Return [x, y] of the center of cell containing provided text 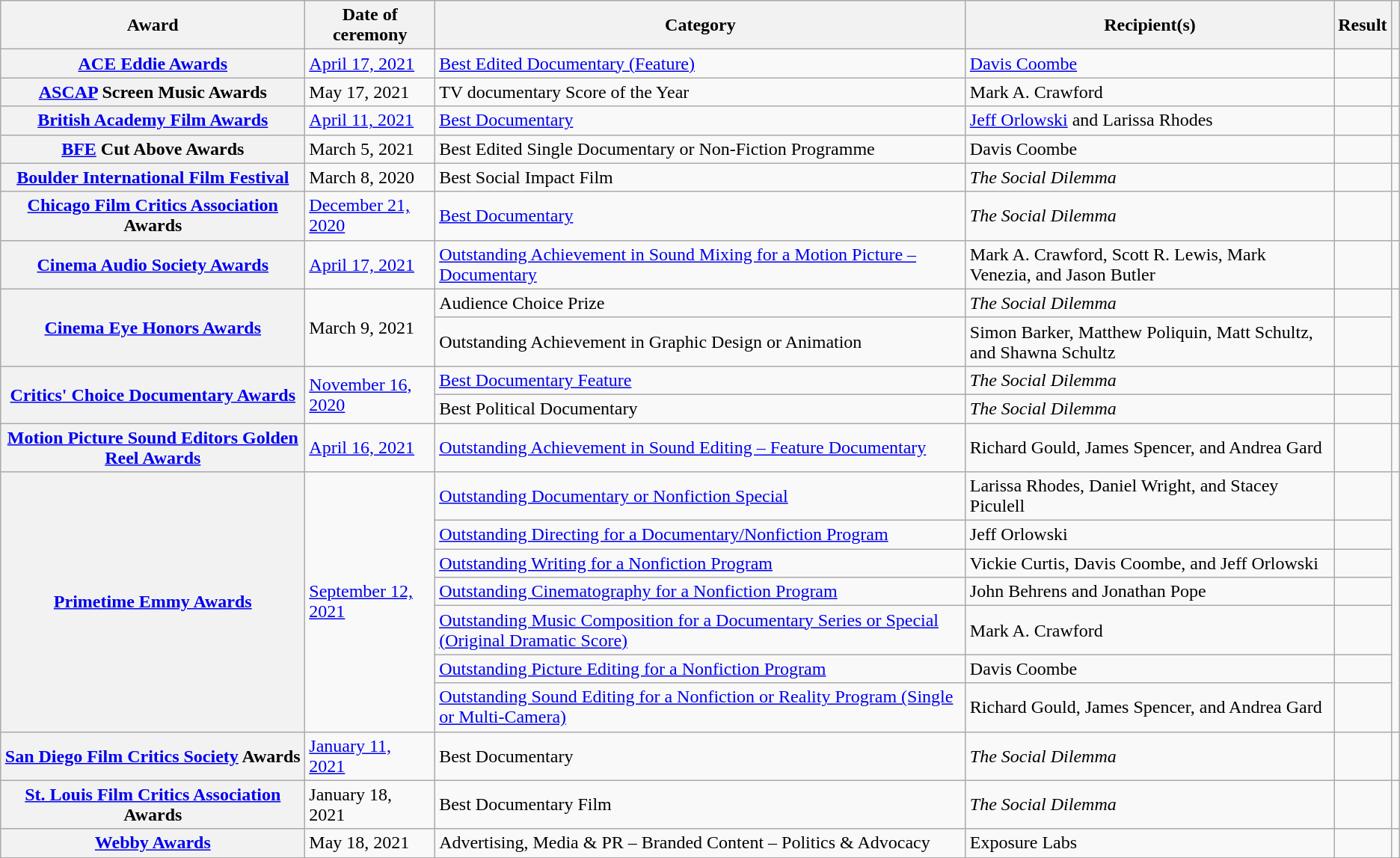
Outstanding Music Composition for a Documentary Series or Special (Original Dramatic Score) [701, 630]
November 16, 2020 [370, 394]
ASCAP Screen Music Awards [153, 92]
May 18, 2021 [370, 843]
Outstanding Sound Editing for a Nonfiction or Reality Program (Single or Multi-Camera) [701, 708]
Best Documentary Feature [701, 380]
Outstanding Picture Editing for a Nonfiction Program [701, 669]
Category [701, 25]
Motion Picture Sound Editors Golden Reel Awards [153, 447]
Cinema Eye Honors Awards [153, 328]
April 11, 2021 [370, 120]
March 5, 2021 [370, 149]
BFE Cut Above Awards [153, 149]
Best Edited Single Documentary or Non-Fiction Programme [701, 149]
TV documentary Score of the Year [701, 92]
January 11, 2021 [370, 756]
Outstanding Achievement in Graphic Design or Animation [701, 341]
Primetime Emmy Awards [153, 601]
Vickie Curtis, Davis Coombe, and Jeff Orlowski [1149, 563]
Outstanding Writing for a Nonfiction Program [701, 563]
January 18, 2021 [370, 805]
Jeff Orlowski [1149, 535]
San Diego Film Critics Society Awards [153, 756]
Mark A. Crawford, Scott R. Lewis, Mark Venezia, and Jason Butler [1149, 265]
Audience Choice Prize [701, 303]
September 12, 2021 [370, 601]
Outstanding Directing for a Documentary/Nonfiction Program [701, 535]
Recipient(s) [1149, 25]
Best Political Documentary [701, 408]
Outstanding Achievement in Sound Mixing for a Motion Picture – Documentary [701, 265]
British Academy Film Awards [153, 120]
March 8, 2020 [370, 177]
Webby Awards [153, 843]
Simon Barker, Matthew Poliquin, Matt Schultz, and Shawna Schultz [1149, 341]
Boulder International Film Festival [153, 177]
ACE Eddie Awards [153, 64]
Outstanding Achievement in Sound Editing – Feature Documentary [701, 447]
Advertising, Media & PR – Branded Content – Politics & Advocacy [701, 843]
Best Documentary Film [701, 805]
Best Edited Documentary (Feature) [701, 64]
St. Louis Film Critics Association Awards [153, 805]
May 17, 2021 [370, 92]
Outstanding Documentary or Nonfiction Special [701, 497]
Chicago Film Critics Association Awards [153, 215]
Award [153, 25]
Result [1363, 25]
John Behrens and Jonathan Pope [1149, 592]
March 9, 2021 [370, 328]
Date of ceremony [370, 25]
April 16, 2021 [370, 447]
Best Social Impact Film [701, 177]
Exposure Labs [1149, 843]
Jeff Orlowski and Larissa Rhodes [1149, 120]
Larissa Rhodes, Daniel Wright, and Stacey Piculell [1149, 497]
Cinema Audio Society Awards [153, 265]
Outstanding Cinematography for a Nonfiction Program [701, 592]
Critics' Choice Documentary Awards [153, 394]
December 21, 2020 [370, 215]
